Output the (X, Y) coordinate of the center of the cell containing the given text.  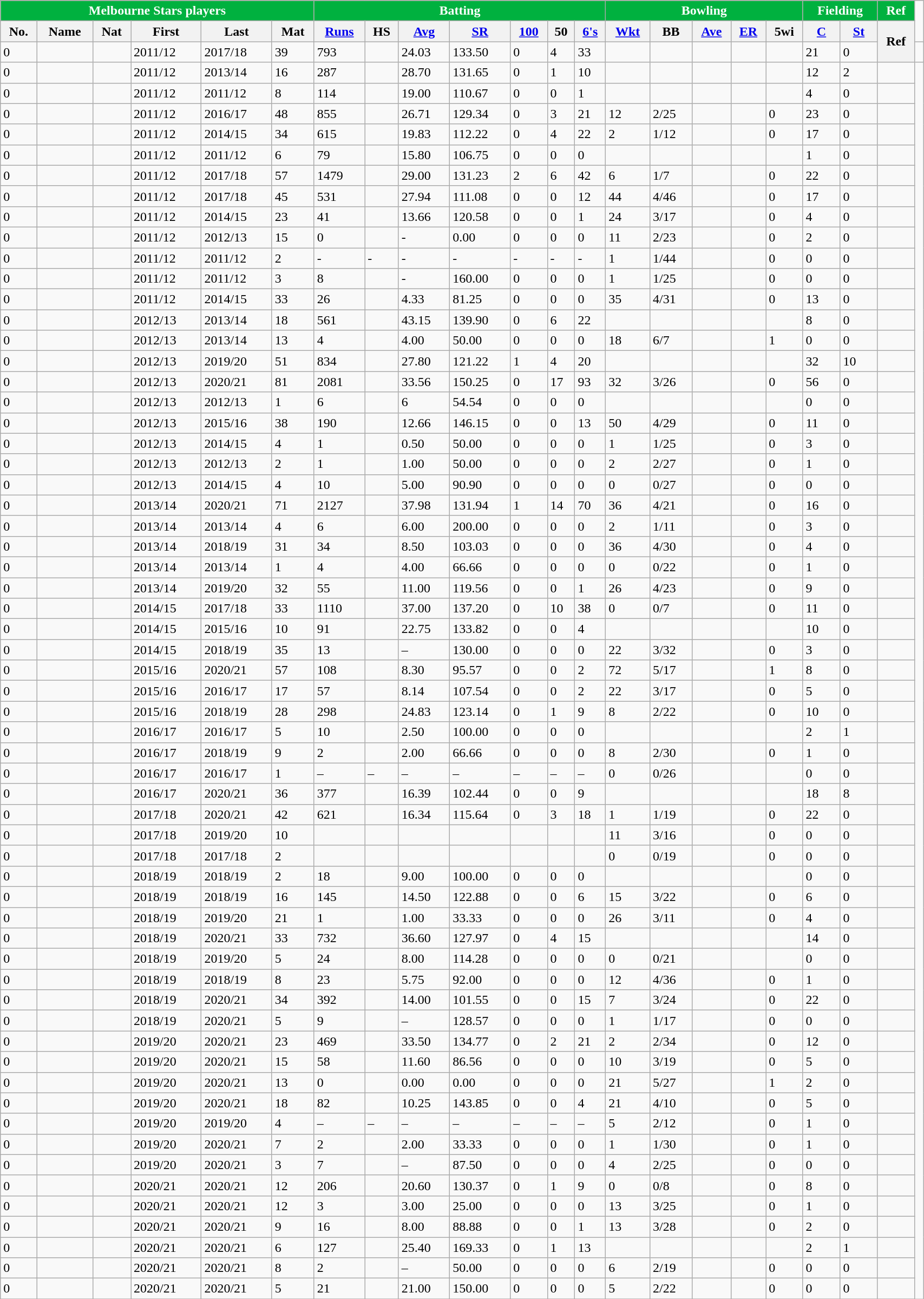
127.97 (480, 938)
134.77 (480, 1041)
24.03 (424, 52)
200.00 (480, 526)
10.25 (424, 1103)
190 (339, 423)
3/22 (671, 897)
36.60 (424, 938)
3/24 (671, 1000)
121.22 (480, 361)
1110 (339, 609)
BB (671, 31)
27.80 (424, 361)
HS (382, 31)
4/21 (671, 505)
19.00 (424, 93)
145 (339, 897)
2/23 (671, 237)
3/19 (671, 1062)
1/7 (671, 175)
9.00 (424, 876)
28.70 (424, 73)
131.94 (480, 505)
5/27 (671, 1082)
26.71 (424, 114)
Nat (112, 31)
4/46 (671, 196)
81.25 (480, 299)
8.50 (424, 546)
Bowling (704, 11)
128.57 (480, 1021)
621 (339, 814)
131.23 (480, 175)
95.57 (480, 670)
4/36 (671, 980)
5.75 (424, 980)
25.00 (480, 1206)
ER (748, 31)
Fielding (840, 11)
150.25 (480, 382)
87.50 (480, 1165)
Mat (293, 31)
6's (590, 31)
127 (339, 1247)
139.90 (480, 320)
3/11 (671, 918)
0/27 (671, 485)
2/19 (671, 1268)
111.08 (480, 196)
19.83 (424, 134)
114.28 (480, 959)
St (859, 31)
377 (339, 794)
107.54 (480, 691)
55 (339, 588)
834 (339, 361)
12.66 (424, 423)
0/19 (671, 856)
130.00 (480, 650)
150.00 (480, 1289)
Last (237, 31)
129.34 (480, 114)
22.75 (424, 629)
20 (590, 361)
No. (18, 31)
Ave (712, 31)
108 (339, 670)
6.00 (424, 526)
Runs (339, 31)
3/32 (671, 650)
24.83 (424, 711)
5.00 (424, 485)
31 (293, 546)
44 (628, 196)
4/29 (671, 423)
2/34 (671, 1041)
615 (339, 134)
71 (293, 505)
531 (339, 196)
0/21 (671, 959)
122.88 (480, 897)
11.60 (424, 1062)
33.50 (424, 1041)
16.39 (424, 794)
0/7 (671, 609)
45 (293, 196)
Batting (460, 11)
2.50 (424, 732)
16.34 (424, 814)
14.50 (424, 897)
33.56 (424, 382)
1/17 (671, 1021)
1/30 (671, 1144)
102.44 (480, 794)
79 (339, 155)
4/10 (671, 1103)
51 (293, 361)
206 (339, 1185)
8.30 (424, 670)
5/17 (671, 670)
91 (339, 629)
1/11 (671, 526)
100 (529, 31)
101.55 (480, 1000)
115.64 (480, 814)
82 (339, 1103)
112.22 (480, 134)
90.90 (480, 485)
160.00 (480, 279)
4/23 (671, 588)
48 (293, 114)
133.82 (480, 629)
Wkt (628, 31)
Avg (424, 31)
3/25 (671, 1206)
2/12 (671, 1124)
0.50 (424, 443)
86.56 (480, 1062)
1/12 (671, 134)
106.75 (480, 155)
298 (339, 711)
119.56 (480, 588)
14.00 (424, 1000)
3.00 (424, 1206)
1479 (339, 175)
855 (339, 114)
2/27 (671, 464)
4.33 (424, 299)
21.00 (424, 1289)
169.33 (480, 1247)
37.98 (424, 505)
81 (293, 382)
C (822, 31)
4/31 (671, 299)
43.15 (424, 320)
70 (590, 505)
120.58 (480, 217)
793 (339, 52)
123.14 (480, 711)
2081 (339, 382)
SR (480, 31)
4/30 (671, 546)
27.94 (424, 196)
13.66 (424, 217)
5wi (784, 31)
287 (339, 73)
143.85 (480, 1103)
0/22 (671, 567)
3/26 (671, 382)
3/28 (671, 1226)
2/30 (671, 753)
469 (339, 1041)
3/16 (671, 835)
20.60 (424, 1185)
88.88 (480, 1226)
0/8 (671, 1185)
110.67 (480, 93)
130.37 (480, 1185)
37.00 (424, 609)
25.40 (424, 1247)
103.03 (480, 546)
6/7 (671, 341)
28 (293, 711)
137.20 (480, 609)
58 (339, 1062)
56 (822, 382)
92.00 (480, 980)
15.80 (424, 155)
2127 (339, 505)
41 (339, 217)
First (166, 31)
39 (293, 52)
561 (339, 320)
1/19 (671, 814)
93 (590, 382)
54.54 (480, 402)
29.00 (424, 175)
Melbourne Stars players (157, 11)
72 (628, 670)
114 (339, 93)
146.15 (480, 423)
392 (339, 1000)
1/44 (671, 258)
0/26 (671, 773)
Name (65, 31)
8.14 (424, 691)
133.50 (480, 52)
732 (339, 938)
11.00 (424, 588)
131.65 (480, 73)
